For the text-containing cell, return its midpoint in (X, Y) coordinate format. 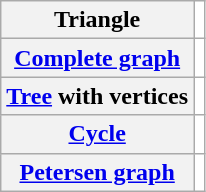
Petersen graph (98, 172)
Triangle (98, 20)
Tree with vertices (98, 96)
Complete graph (98, 58)
Cycle (98, 134)
